Return the (x, y) coordinate for the center point of the cell that contains the specified text.  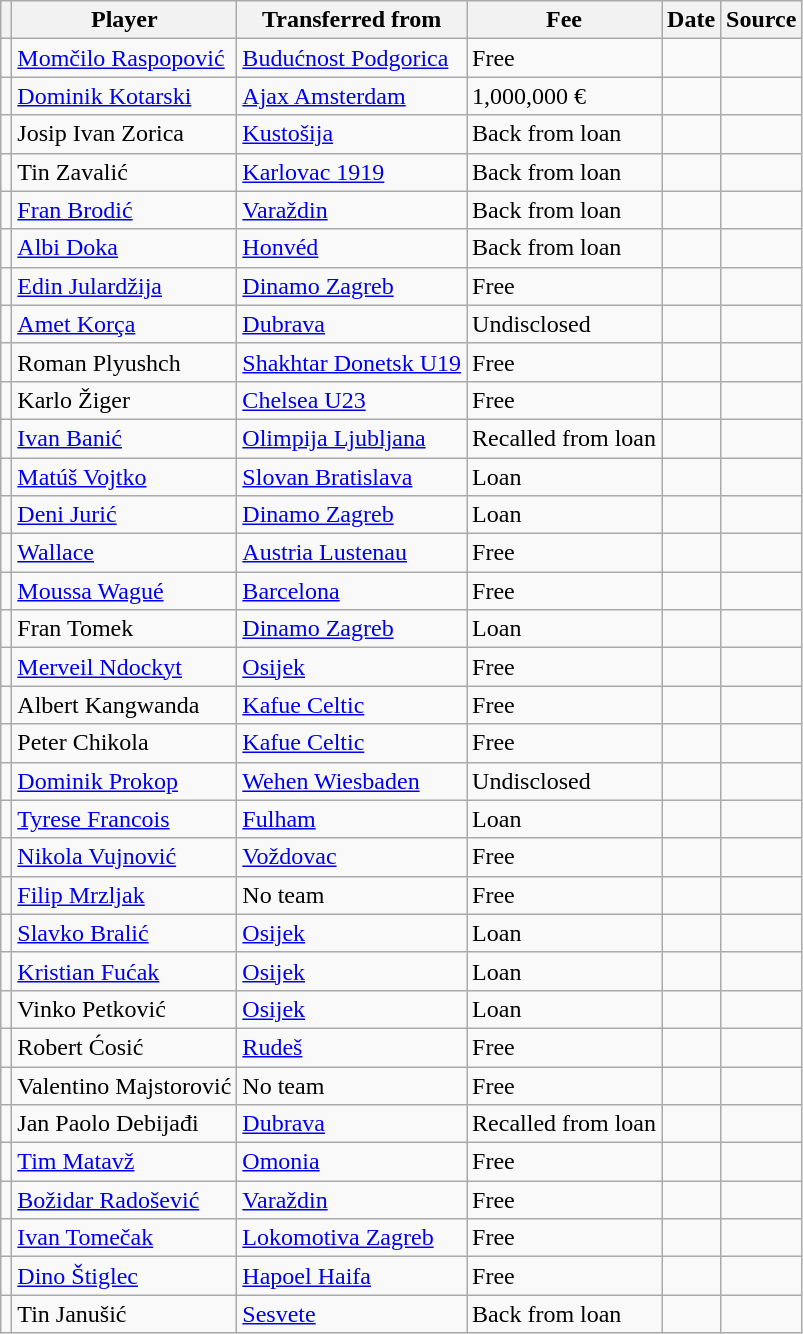
Vinko Petković (124, 1009)
Božidar Radošević (124, 1200)
Nikola Vujnović (124, 857)
Fulham (352, 819)
Robert Ćosić (124, 1047)
Josip Ivan Zorica (124, 134)
Albert Kangwanda (124, 705)
Dominik Prokop (124, 781)
Honvéd (352, 248)
Fran Tomek (124, 629)
Budućnost Podgorica (352, 58)
Peter Chikola (124, 743)
Albi Doka (124, 248)
Dominik Kotarski (124, 96)
Chelsea U23 (352, 400)
Date (692, 20)
Player (124, 20)
Karlo Žiger (124, 400)
Valentino Majstorović (124, 1085)
Wallace (124, 553)
Moussa Wagué (124, 591)
Slovan Bratislava (352, 477)
Dino Štiglec (124, 1276)
Barcelona (352, 591)
Ivan Tomečak (124, 1238)
Tin Janušić (124, 1314)
Ivan Banić (124, 438)
Kristian Fućak (124, 971)
Jan Paolo Debijađi (124, 1124)
Merveil Ndockyt (124, 667)
Austria Lustenau (352, 553)
Amet Korça (124, 324)
Kustošija (352, 134)
Shakhtar Donetsk U19 (352, 362)
Tyrese Francois (124, 819)
Lokomotiva Zagreb (352, 1238)
Karlovac 1919 (352, 172)
Olimpija Ljubljana (352, 438)
Transferred from (352, 20)
Deni Jurić (124, 515)
Edin Julardžija (124, 286)
Momčilo Raspopović (124, 58)
Source (762, 20)
Hapoel Haifa (352, 1276)
Tin Zavalić (124, 172)
Roman Plyushch (124, 362)
Slavko Bralić (124, 933)
Ajax Amsterdam (352, 96)
Wehen Wiesbaden (352, 781)
Rudeš (352, 1047)
Filip Mrzljak (124, 895)
Matúš Vojtko (124, 477)
Tim Matavž (124, 1162)
Sesvete (352, 1314)
Fee (564, 20)
1,000,000 € (564, 96)
Voždovac (352, 857)
Fran Brodić (124, 210)
Omonia (352, 1162)
